Pinpoint the cell where the given text exists, returning its (x, y) midpoint coordinate. 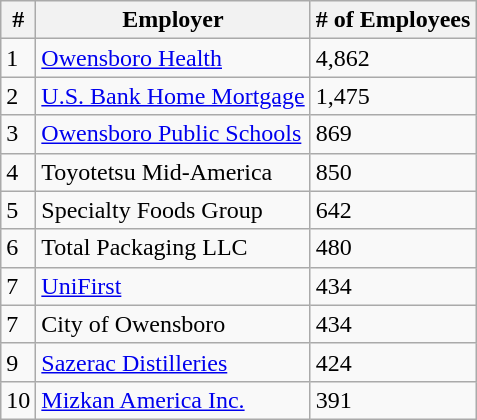
4,862 (393, 58)
Total Packaging LLC (173, 248)
4 (18, 172)
642 (393, 210)
850 (393, 172)
3 (18, 134)
5 (18, 210)
10 (18, 400)
# (18, 20)
1 (18, 58)
Toyotetsu Mid-America (173, 172)
391 (393, 400)
Owensboro Public Schools (173, 134)
2 (18, 96)
Owensboro Health (173, 58)
1,475 (393, 96)
9 (18, 362)
UniFirst (173, 286)
869 (393, 134)
City of Owensboro (173, 324)
480 (393, 248)
U.S. Bank Home Mortgage (173, 96)
Specialty Foods Group (173, 210)
Sazerac Distilleries (173, 362)
424 (393, 362)
# of Employees (393, 20)
Mizkan America Inc. (173, 400)
6 (18, 248)
Employer (173, 20)
